Extract the [X, Y] coordinate from the center of the cell holding the provided text.  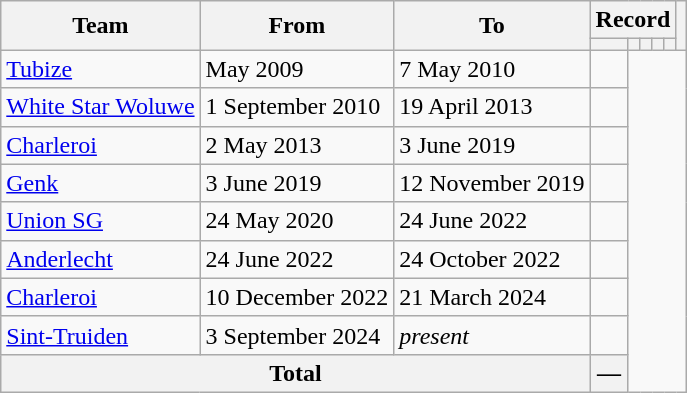
24 May 2020 [297, 221]
— [609, 373]
10 December 2022 [297, 297]
present [492, 335]
Anderlecht [100, 259]
Total [296, 373]
Sint-Truiden [100, 335]
21 March 2024 [492, 297]
Record [633, 20]
Tubize [100, 69]
24 October 2022 [492, 259]
3 September 2024 [297, 335]
7 May 2010 [492, 69]
19 April 2013 [492, 107]
Union SG [100, 221]
To [492, 26]
White Star Woluwe [100, 107]
12 November 2019 [492, 183]
1 September 2010 [297, 107]
May 2009 [297, 69]
2 May 2013 [297, 145]
Genk [100, 183]
From [297, 26]
Team [100, 26]
